Detect which cell encompasses the target text, then output its [X, Y] center coordinate. 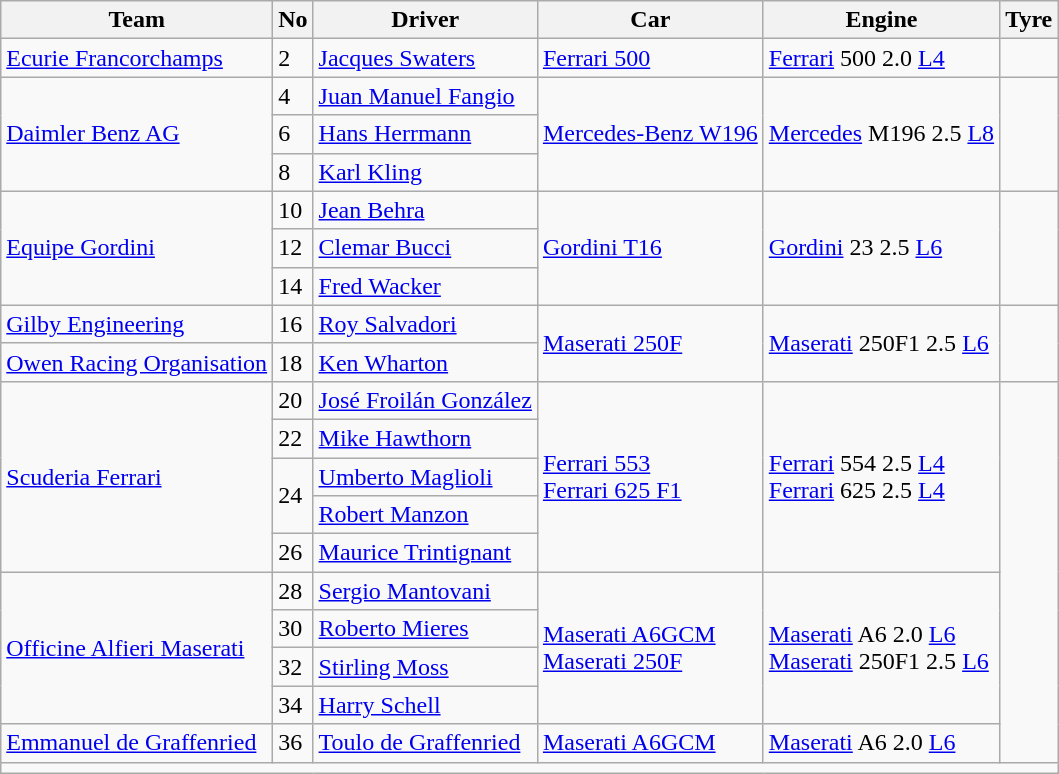
30 [293, 629]
Juan Manuel Fangio [425, 96]
Jean Behra [425, 210]
2 [293, 58]
Equipe Gordini [137, 248]
16 [293, 324]
Maserati 250F1 2.5 L6 [881, 343]
Daimler Benz AG [137, 134]
Roberto Mieres [425, 629]
Scuderia Ferrari [137, 476]
Roy Salvadori [425, 324]
36 [293, 743]
20 [293, 400]
Gordini T16 [650, 248]
Harry Schell [425, 705]
Ken Wharton [425, 362]
12 [293, 248]
Stirling Moss [425, 667]
14 [293, 286]
18 [293, 362]
8 [293, 172]
Officine Alfieri Maserati [137, 648]
Robert Manzon [425, 515]
Ferrari 554 2.5 L4Ferrari 625 2.5 L4 [881, 476]
Tyre [1029, 20]
Jacques Swaters [425, 58]
Karl Kling [425, 172]
Owen Racing Organisation [137, 362]
Ferrari 500 [650, 58]
Sergio Mantovani [425, 591]
Maurice Trintignant [425, 553]
28 [293, 591]
Maserati A6 2.0 L6 [881, 743]
Driver [425, 20]
26 [293, 553]
Maserati A6GCMMaserati 250F [650, 648]
Fred Wacker [425, 286]
24 [293, 496]
32 [293, 667]
Mike Hawthorn [425, 438]
Clemar Bucci [425, 248]
Ferrari 500 2.0 L4 [881, 58]
Hans Herrmann [425, 134]
Gordini 23 2.5 L6 [881, 248]
Maserati A6 2.0 L6Maserati 250F1 2.5 L6 [881, 648]
Maserati 250F [650, 343]
Ecurie Francorchamps [137, 58]
Umberto Maglioli [425, 477]
José Froilán González [425, 400]
Toulo de Graffenried [425, 743]
Emmanuel de Graffenried [137, 743]
Maserati A6GCM [650, 743]
Car [650, 20]
6 [293, 134]
10 [293, 210]
Ferrari 553Ferrari 625 F1 [650, 476]
4 [293, 96]
22 [293, 438]
No [293, 20]
Mercedes-Benz W196 [650, 134]
Team [137, 20]
34 [293, 705]
Mercedes M196 2.5 L8 [881, 134]
Gilby Engineering [137, 324]
Engine [881, 20]
